Pinpoint the cell where the given text exists, returning its (X, Y) midpoint coordinate. 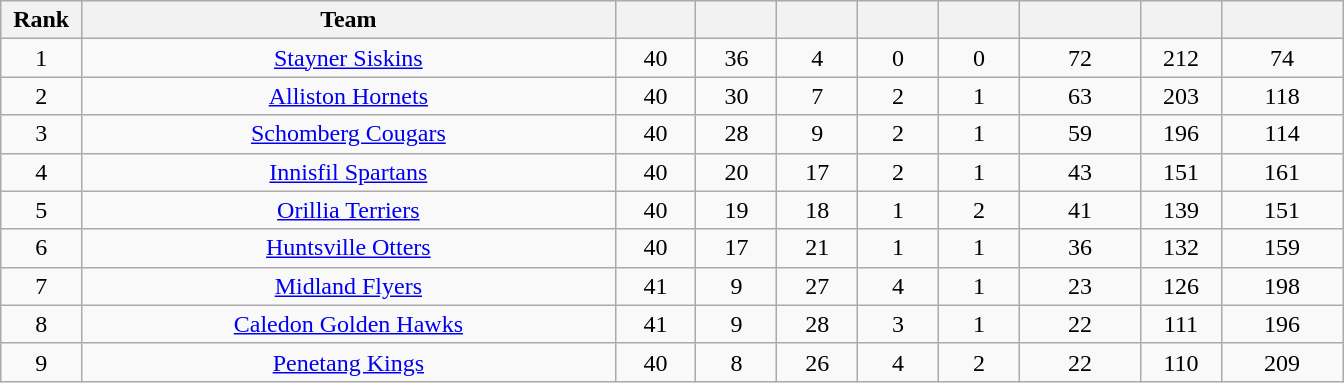
Team (349, 20)
18 (818, 210)
72 (1080, 58)
27 (818, 286)
139 (1182, 210)
Stayner Siskins (349, 58)
Penetang Kings (349, 362)
5 (42, 210)
Innisfil Spartans (349, 172)
209 (1282, 362)
Alliston Hornets (349, 96)
111 (1182, 324)
132 (1182, 248)
26 (818, 362)
21 (818, 248)
63 (1080, 96)
20 (736, 172)
59 (1080, 134)
110 (1182, 362)
161 (1282, 172)
198 (1282, 286)
Schomberg Cougars (349, 134)
212 (1182, 58)
Midland Flyers (349, 286)
30 (736, 96)
19 (736, 210)
6 (42, 248)
Huntsville Otters (349, 248)
23 (1080, 286)
118 (1282, 96)
114 (1282, 134)
Rank (42, 20)
74 (1282, 58)
Orillia Terriers (349, 210)
126 (1182, 286)
203 (1182, 96)
43 (1080, 172)
Caledon Golden Hawks (349, 324)
159 (1282, 248)
